Locate the cell with the specified text and output its [x, y] center coordinate. 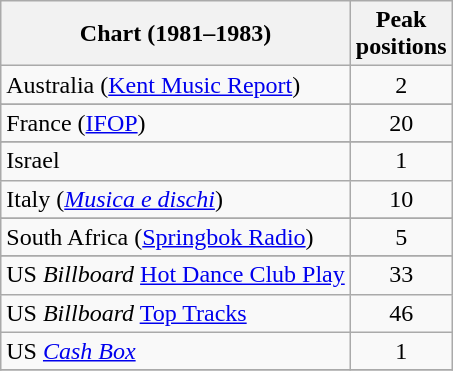
US Cash Box [176, 351]
Peakpositions [401, 34]
46 [401, 313]
France (IFOP) [176, 123]
20 [401, 123]
Italy (Musica e dischi) [176, 199]
2 [401, 85]
US Billboard Hot Dance Club Play [176, 275]
Chart (1981–1983) [176, 34]
33 [401, 275]
South Africa (Springbok Radio) [176, 237]
US Billboard Top Tracks [176, 313]
5 [401, 237]
10 [401, 199]
Israel [176, 161]
Australia (Kent Music Report) [176, 85]
